Extract the (x, y) coordinate from the center of the cell holding the provided text.  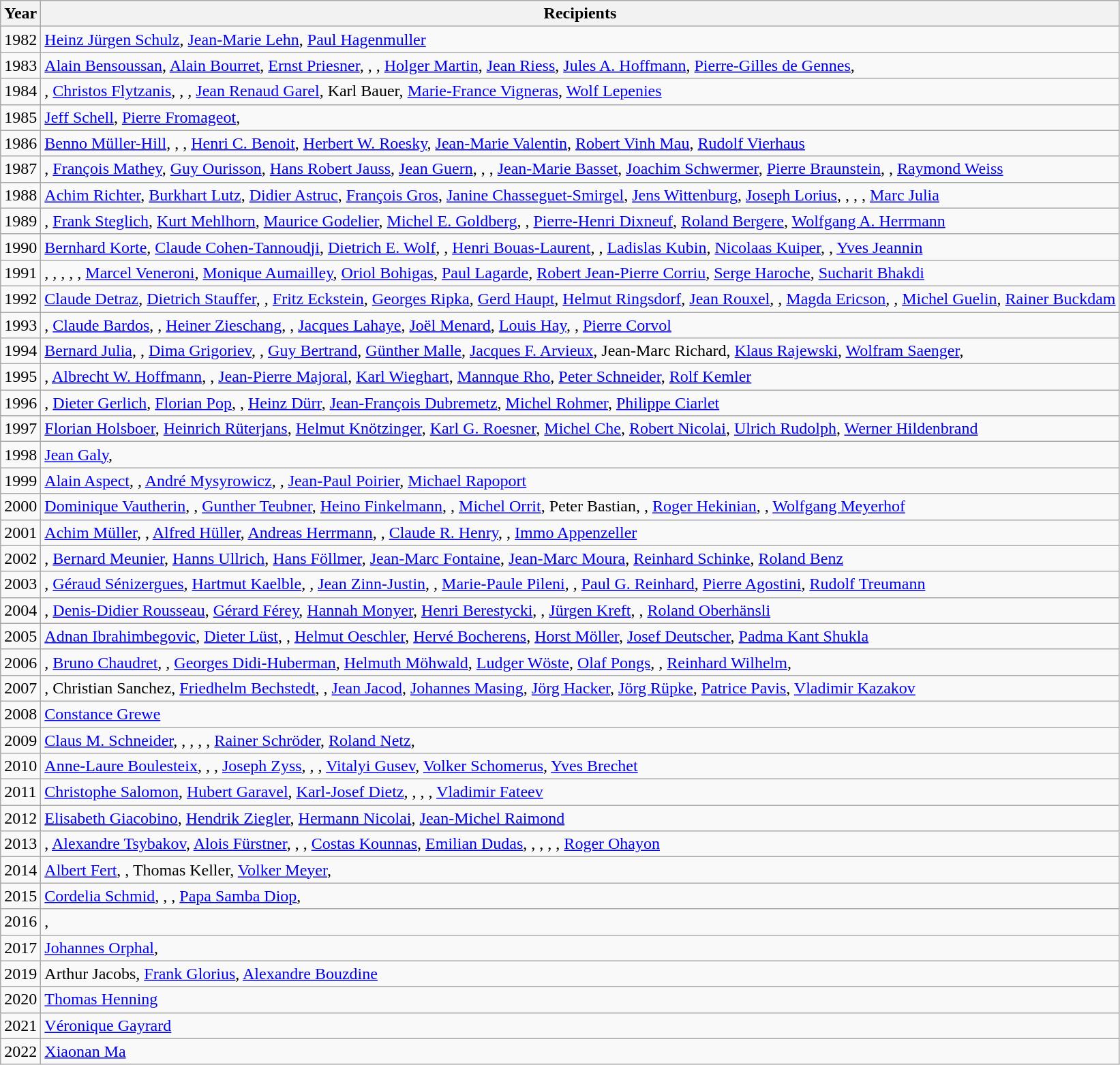
1996 (20, 403)
2009 (20, 740)
Recipients (580, 14)
, Frank Steglich, Kurt Mehlhorn, Maurice Godelier, Michel E. Goldberg, , Pierre-Henri Dixneuf, Roland Bergere, Wolfgang A. Herrmann (580, 221)
Albert Fert, , Thomas Keller, Volker Meyer, (580, 870)
2003 (20, 584)
Adnan Ibrahimbegovic, Dieter Lüst, , Helmut Oeschler, Hervé Bocherens, Horst Möller, Josef Deutscher, Padma Kant Shukla (580, 636)
, Géraud Sénizergues, Hartmut Kaelble, , Jean Zinn-Justin, , Marie-Paule Pileni, , Paul G. Reinhard, Pierre Agostini, Rudolf Treumann (580, 584)
2010 (20, 766)
Achim Richter, Burkhart Lutz, Didier Astruc, François Gros, Janine Chasseguet-Smirgel, Jens Wittenburg, Joseph Lorius, , , , Marc Julia (580, 195)
1992 (20, 299)
2016 (20, 922)
2014 (20, 870)
1994 (20, 351)
Heinz Jürgen Schulz, Jean-Marie Lehn, Paul Hagenmuller (580, 40)
Bernhard Korte, Claude Cohen-Tannoudji, Dietrich E. Wolf, , Henri Bouas-Laurent, , Ladislas Kubin, Nicolaas Kuiper, , Yves Jeannin (580, 247)
Véronique Gayrard (580, 1025)
Alain Bensoussan, Alain Bourret, Ernst Priesner, , , Holger Martin, Jean Riess, Jules A. Hoffmann, Pierre-Gilles de Gennes, (580, 65)
Benno Müller-Hill, , , Henri C. Benoit, Herbert W. Roesky, Jean-Marie Valentin, Robert Vinh Mau, Rudolf Vierhaus (580, 143)
Cordelia Schmid, , , Papa Samba Diop, (580, 896)
1983 (20, 65)
Dominique Vautherin, , Gunther Teubner, Heino Finkelmann, , Michel Orrit, Peter Bastian, , Roger Hekinian, , Wolfgang Meyerhof (580, 507)
2022 (20, 1051)
, Bruno Chaudret, , Georges Didi-Huberman, Helmuth Möhwald, Ludger Wöste, Olaf Pongs, , Reinhard Wilhelm, (580, 662)
Jean Galy, (580, 455)
, François Mathey, Guy Ourisson, Hans Robert Jauss, Jean Guern, , , Jean-Marie Basset, Joachim Schwermer, Pierre Braunstein, , Raymond Weiss (580, 169)
1985 (20, 117)
1995 (20, 377)
Year (20, 14)
2006 (20, 662)
, Denis-Didier Rousseau, Gérard Férey, Hannah Monyer, Henri Berestycki, , Jürgen Kreft, , Roland Oberhänsli (580, 610)
Johannes Orphal, (580, 948)
2021 (20, 1025)
2020 (20, 1000)
2004 (20, 610)
Xiaonan Ma (580, 1051)
, Dieter Gerlich, Florian Pop, , Heinz Dürr, Jean-François Dubremetz, Michel Rohmer, Philippe Ciarlet (580, 403)
Claus M. Schneider, , , , , Rainer Schröder, Roland Netz, (580, 740)
1984 (20, 91)
, Claude Bardos, , Heiner Zieschang, , Jacques Lahaye, Joël Menard, Louis Hay, , Pierre Corvol (580, 325)
, Christos Flytzanis, , , Jean Renaud Garel, Karl Bauer, Marie-France Vigneras, Wolf Lepenies (580, 91)
2007 (20, 688)
Arthur Jacobs, Frank Glorius, Alexandre Bouzdine (580, 974)
Thomas Henning (580, 1000)
, Bernard Meunier, Hanns Ullrich, Hans Föllmer, Jean-Marc Fontaine, Jean-Marc Moura, Reinhard Schinke, Roland Benz (580, 558)
1986 (20, 143)
, Alexandre Tsybakov, Alois Fürstner, , , Costas Kounnas, Emilian Dudas, , , , , Roger Ohayon (580, 844)
1987 (20, 169)
Jeff Schell, Pierre Fromageot, (580, 117)
Constance Grewe (580, 714)
1998 (20, 455)
2013 (20, 844)
2001 (20, 532)
, (580, 922)
Christophe Salomon, Hubert Garavel, Karl-Josef Dietz, , , , Vladimir Fateev (580, 792)
1993 (20, 325)
, , , , , Marcel Veneroni, Monique Aumailley, Oriol Bohigas, Paul Lagarde, Robert Jean-Pierre Corriu, Serge Haroche, Sucharit Bhakdi (580, 273)
Alain Aspect, , André Mysyrowicz, , Jean-Paul Poirier, Michael Rapoport (580, 481)
1999 (20, 481)
Achim Müller, , Alfred Hüller, Andreas Herrmann, , Claude R. Henry, , Immo Appenzeller (580, 532)
1988 (20, 195)
2011 (20, 792)
Anne-Laure Boulesteix, , , Joseph Zyss, , , Vitalyi Gusev, Volker Schomerus, Yves Brechet (580, 766)
2008 (20, 714)
2017 (20, 948)
2002 (20, 558)
1991 (20, 273)
2015 (20, 896)
1997 (20, 429)
2019 (20, 974)
1990 (20, 247)
2012 (20, 818)
Bernard Julia, , Dima Grigoriev, , Guy Bertrand, Günther Malle, Jacques F. Arvieux, Jean-Marc Richard, Klaus Rajewski, Wolfram Saenger, (580, 351)
1982 (20, 40)
Elisabeth Giacobino, Hendrik Ziegler, Hermann Nicolai, Jean-Michel Raimond (580, 818)
2000 (20, 507)
, Albrecht W. Hoffmann, , Jean-Pierre Majoral, Karl Wieghart, Mannque Rho, Peter Schneider, Rolf Kemler (580, 377)
Florian Holsboer, Heinrich Rüterjans, Helmut Knötzinger, Karl G. Roesner, Michel Che, Robert Nicolai, Ulrich Rudolph, Werner Hildenbrand (580, 429)
, Christian Sanchez, Friedhelm Bechstedt, , Jean Jacod, Johannes Masing, Jörg Hacker, Jörg Rüpke, Patrice Pavis, Vladimir Kazakov (580, 688)
2005 (20, 636)
1989 (20, 221)
